Locate the cell with the specified text and output its (X, Y) center coordinate. 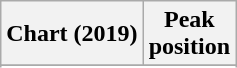
Chart (2019) (72, 34)
Peakposition (189, 34)
